Search for the cell housing the specified text and yield its [x, y] center coordinate. 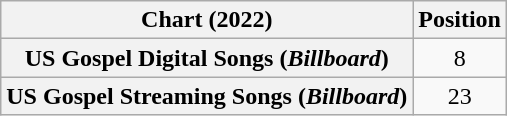
US Gospel Streaming Songs (Billboard) [207, 96]
23 [460, 96]
8 [460, 58]
US Gospel Digital Songs (Billboard) [207, 58]
Position [460, 20]
Chart (2022) [207, 20]
